Output the (x, y) coordinate of the center of the cell containing the given text.  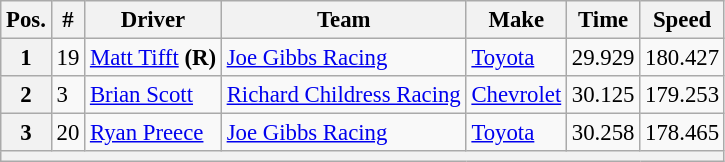
Driver (154, 20)
180.427 (682, 58)
Pos. (26, 20)
Matt Tifft (R) (154, 58)
178.465 (682, 133)
2 (26, 95)
Team (344, 20)
1 (26, 58)
30.258 (604, 133)
Chevrolet (516, 95)
20 (68, 133)
Make (516, 20)
30.125 (604, 95)
Richard Childress Racing (344, 95)
# (68, 20)
Speed (682, 20)
29.929 (604, 58)
179.253 (682, 95)
19 (68, 58)
Time (604, 20)
Ryan Preece (154, 133)
Brian Scott (154, 95)
